Output the (x, y) coordinate of the center of the cell containing the given text.  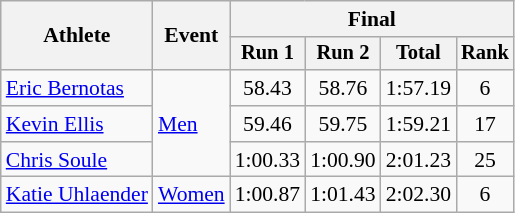
2:01.23 (418, 160)
59.46 (268, 124)
Katie Uhlaender (77, 195)
Run 1 (268, 54)
Run 2 (342, 54)
Chris Soule (77, 160)
Final (372, 19)
17 (485, 124)
Event (192, 36)
Rank (485, 54)
59.75 (342, 124)
1:57.19 (418, 88)
1:59.21 (418, 124)
Total (418, 54)
1:00.33 (268, 160)
Men (192, 124)
1:00.87 (268, 195)
1:00.90 (342, 160)
2:02.30 (418, 195)
Kevin Ellis (77, 124)
Women (192, 195)
1:01.43 (342, 195)
58.76 (342, 88)
25 (485, 160)
58.43 (268, 88)
Athlete (77, 36)
Eric Bernotas (77, 88)
